Extract the (x, y) coordinate from the center of the cell holding the provided text.  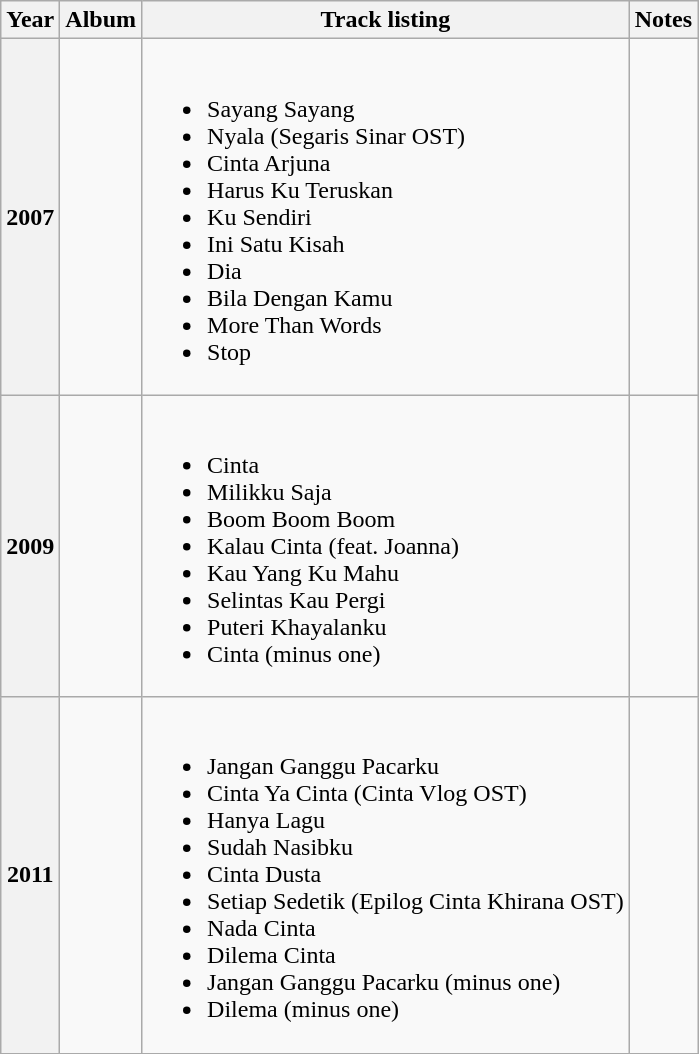
2009 (30, 546)
Year (30, 20)
Sayang SayangNyala (Segaris Sinar OST)Cinta ArjunaHarus Ku TeruskanKu SendiriIni Satu KisahDiaBila Dengan KamuMore Than WordsStop (386, 217)
Notes (663, 20)
2011 (30, 875)
CintaMilikku SajaBoom Boom BoomKalau Cinta (feat. Joanna)Kau Yang Ku MahuSelintas Kau PergiPuteri KhayalankuCinta (minus one) (386, 546)
Album (101, 20)
Track listing (386, 20)
2007 (30, 217)
